Capture the cell that displays the provided text and extract its (X, Y) central coordinate. 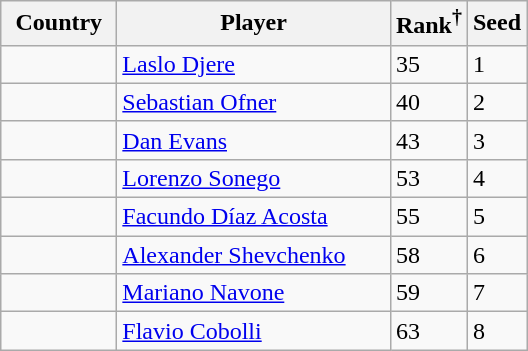
7 (496, 293)
Alexander Shevchenko (254, 255)
4 (496, 178)
58 (428, 255)
8 (496, 331)
Dan Evans (254, 140)
59 (428, 293)
Lorenzo Sonego (254, 178)
6 (496, 255)
Laslo Djere (254, 64)
40 (428, 102)
Rank† (428, 24)
63 (428, 331)
Country (59, 24)
2 (496, 102)
Mariano Navone (254, 293)
Flavio Cobolli (254, 331)
Player (254, 24)
3 (496, 140)
35 (428, 64)
43 (428, 140)
1 (496, 64)
55 (428, 217)
Sebastian Ofner (254, 102)
Facundo Díaz Acosta (254, 217)
Seed (496, 24)
5 (496, 217)
53 (428, 178)
